Pinpoint the cell where the given text exists, returning its [X, Y] midpoint coordinate. 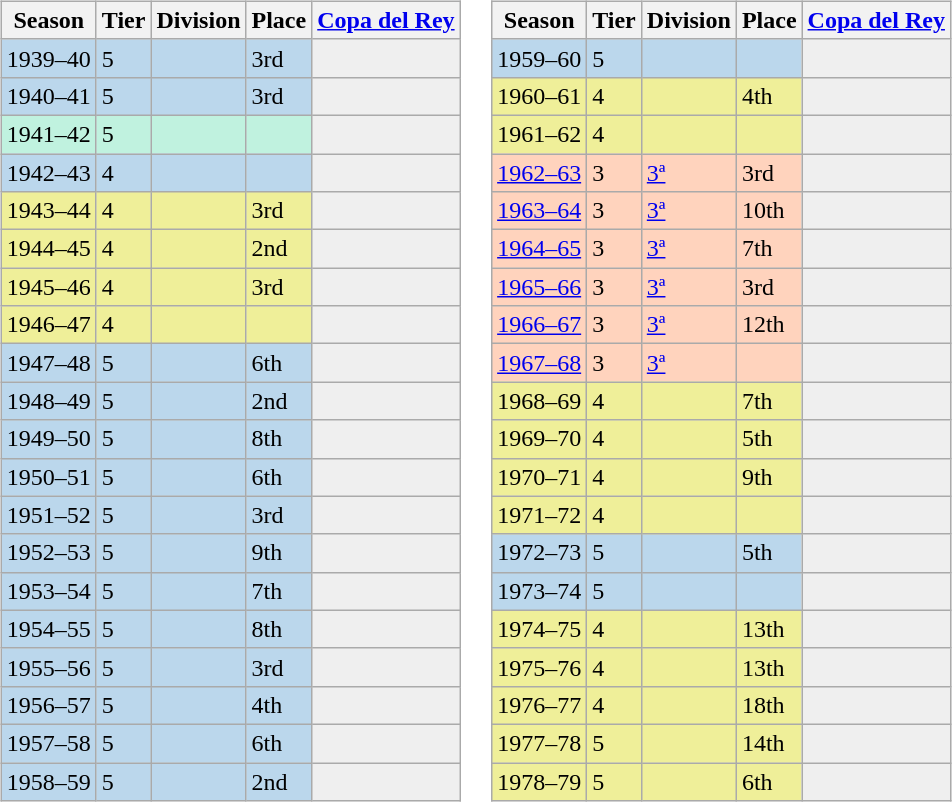
1965–66 [540, 287]
1970–71 [540, 477]
1950–51 [48, 477]
1963–64 [540, 211]
14th [769, 743]
1964–65 [540, 249]
1978–79 [540, 781]
1972–73 [540, 553]
1951–52 [48, 515]
1945–46 [48, 287]
1959–60 [540, 58]
1949–50 [48, 439]
1961–62 [540, 134]
1944–45 [48, 249]
1977–78 [540, 743]
12th [769, 325]
1948–49 [48, 401]
1958–59 [48, 781]
1966–67 [540, 325]
18th [769, 705]
1956–57 [48, 705]
1974–75 [540, 629]
1976–77 [540, 705]
1946–47 [48, 325]
1942–43 [48, 173]
1968–69 [540, 401]
1940–41 [48, 96]
1955–56 [48, 667]
1962–63 [540, 173]
1973–74 [540, 591]
1975–76 [540, 667]
1957–58 [48, 743]
1960–61 [540, 96]
10th [769, 211]
1939–40 [48, 58]
1967–68 [540, 363]
1969–70 [540, 439]
1971–72 [540, 515]
1953–54 [48, 591]
1943–44 [48, 211]
1947–48 [48, 363]
1952–53 [48, 553]
1941–42 [48, 134]
1954–55 [48, 629]
